Extract the (X, Y) coordinate from the center of the cell holding the provided text.  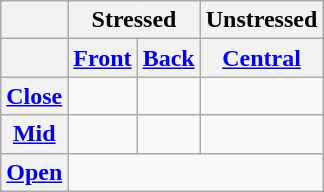
Mid (34, 134)
Front (102, 58)
Back (168, 58)
Close (34, 96)
Unstressed (262, 20)
Open (34, 172)
Central (262, 58)
Stressed (134, 20)
